Scan for the cell matching the given text and deliver its (X, Y) coordinate at center. 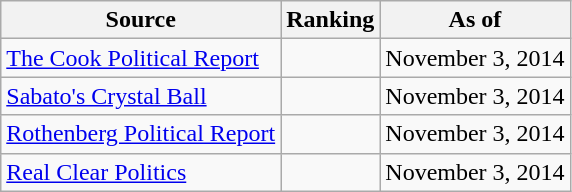
Rothenberg Political Report (141, 134)
Sabato's Crystal Ball (141, 96)
Ranking (330, 20)
The Cook Political Report (141, 58)
Source (141, 20)
As of (475, 20)
Real Clear Politics (141, 172)
